From the cell containing the given text, extract its center point as [X, Y] coordinate. 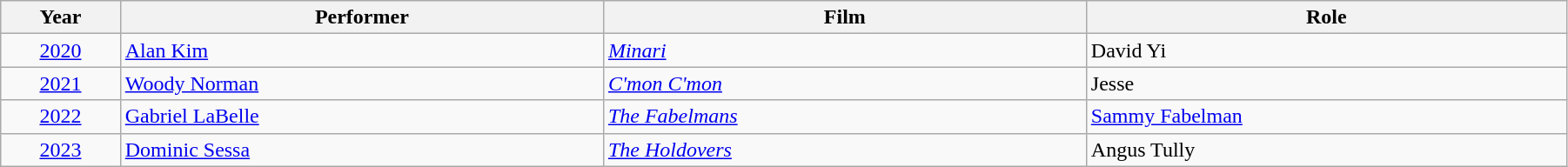
2021 [61, 83]
Sammy Fabelman [1326, 117]
Alan Kim [362, 50]
David Yi [1326, 50]
Gabriel LaBelle [362, 117]
The Holdovers [844, 150]
2022 [61, 117]
Role [1326, 17]
Jesse [1326, 83]
Performer [362, 17]
2023 [61, 150]
Year [61, 17]
Film [844, 17]
Minari [844, 50]
2020 [61, 50]
C'mon C'mon [844, 83]
Angus Tully [1326, 150]
Woody Norman [362, 83]
Dominic Sessa [362, 150]
The Fabelmans [844, 117]
